Capture the cell that displays the provided text and extract its [x, y] central coordinate. 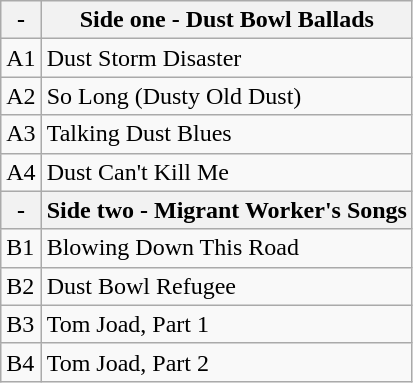
B4 [21, 362]
A4 [21, 172]
Side one - Dust Bowl Ballads [226, 20]
Blowing Down This Road [226, 248]
B2 [21, 286]
Dust Can't Kill Me [226, 172]
Tom Joad, Part 2 [226, 362]
B3 [21, 324]
A2 [21, 96]
Dust Storm Disaster [226, 58]
So Long (Dusty Old Dust) [226, 96]
Talking Dust Blues [226, 134]
B1 [21, 248]
A3 [21, 134]
Tom Joad, Part 1 [226, 324]
A1 [21, 58]
Dust Bowl Refugee [226, 286]
Side two - Migrant Worker's Songs [226, 210]
